Search for the cell housing the specified text and yield its (X, Y) center coordinate. 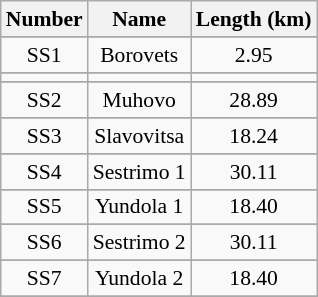
Name (140, 19)
Sestrimo 1 (140, 172)
Muhovo (140, 101)
Yundola 2 (140, 279)
18.24 (254, 136)
SS7 (44, 279)
SS6 (44, 243)
SS5 (44, 207)
SS1 (44, 55)
Slavovitsa (140, 136)
Sestrimo 2 (140, 243)
SS2 (44, 101)
Length (km) (254, 19)
Number (44, 19)
Yundola 1 (140, 207)
Borovets (140, 55)
SS4 (44, 172)
28.89 (254, 101)
SS3 (44, 136)
2.95 (254, 55)
